Extract the [x, y] coordinate from the center of the cell holding the provided text.  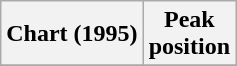
Chart (1995) [72, 34]
Peakposition [189, 34]
